Find where the given text appears and provide that cell's center as (x, y) coordinate. 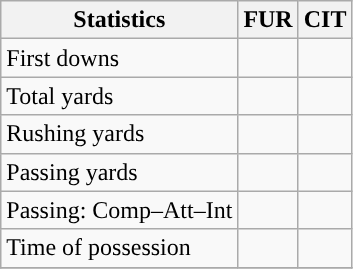
First downs (120, 58)
Passing: Comp–Att–Int (120, 210)
Time of possession (120, 248)
Passing yards (120, 172)
CIT (325, 20)
Total yards (120, 96)
Rushing yards (120, 134)
FUR (268, 20)
Statistics (120, 20)
